Provide the [X, Y] coordinate of the cell's center where the given text is located.  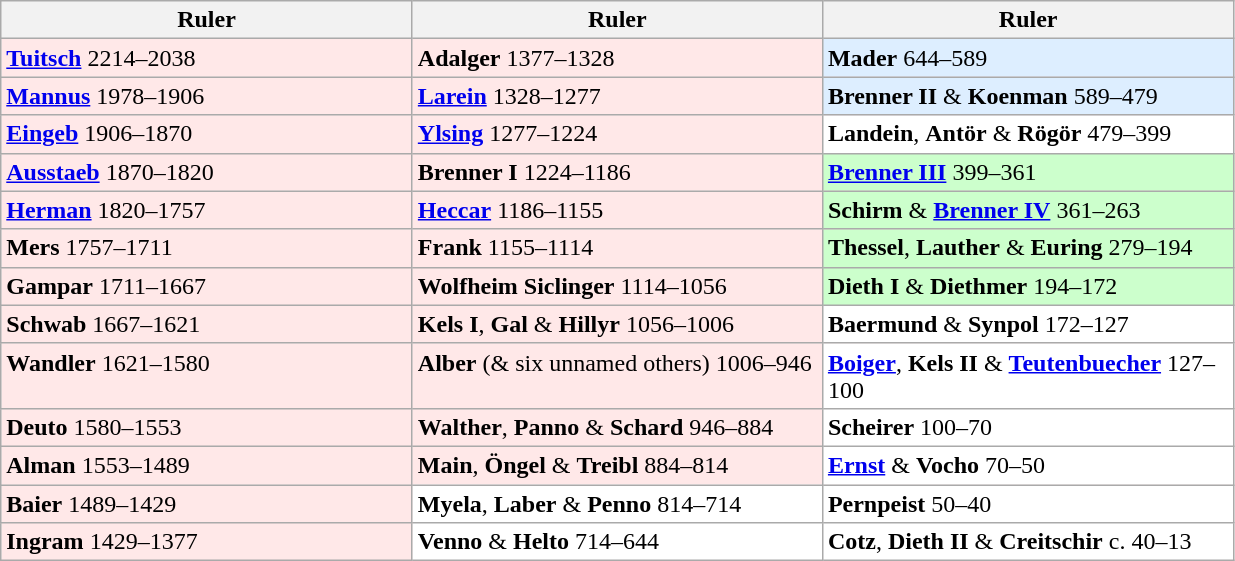
Larein 1328–1277 [617, 96]
Tuitsch 2214–2038 [207, 58]
Alman 1553–1489 [207, 465]
Alber (& six unnamed others) 1006–946 [617, 376]
Scheirer 100–70 [1028, 427]
Mannus 1978–1906 [207, 96]
Baermund & Synpol 172–127 [1028, 324]
Frank 1155–1114 [617, 248]
Landein, Antör & Rögör 479–399 [1028, 134]
Baier 1489–1429 [207, 503]
Kels I, Gal & Hillyr 1056–1006 [617, 324]
Dieth I & Diethmer 194–172 [1028, 286]
Mers 1757–1711 [207, 248]
Adalger 1377–1328 [617, 58]
Wandler 1621–1580 [207, 376]
Ingram 1429–1377 [207, 542]
Ernst & Vocho 70–50 [1028, 465]
Boiger, Kels II & Teutenbuecher 127–100 [1028, 376]
Brenner I 1224–1186 [617, 172]
Main, Öngel & Treibl 884–814 [617, 465]
Cotz, Dieth II & Creitschir c. 40–13 [1028, 542]
Thessel, Lauther & Euring 279–194 [1028, 248]
Heccar 1186–1155 [617, 210]
Brenner III 399–361 [1028, 172]
Walther, Panno & Schard 946–884 [617, 427]
Eingeb 1906–1870 [207, 134]
Pernpeist 50–40 [1028, 503]
Herman 1820–1757 [207, 210]
Ausstaeb 1870–1820 [207, 172]
Ylsing 1277–1224 [617, 134]
Gampar 1711–1667 [207, 286]
Myela, Laber & Penno 814–714 [617, 503]
Schwab 1667–1621 [207, 324]
Venno & Helto 714–644 [617, 542]
Mader 644–589 [1028, 58]
Deuto 1580–1553 [207, 427]
Brenner II & Koenman 589–479 [1028, 96]
Schirm & Brenner IV 361–263 [1028, 210]
Wolfheim Siclinger 1114–1056 [617, 286]
